Output the [X, Y] coordinate of the center of the cell containing the given text.  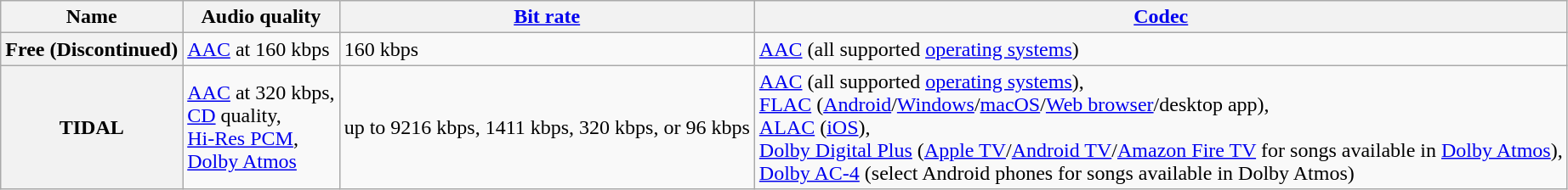
AAC at 160 kbps [261, 49]
AAC (all supported operating systems) [1161, 49]
160 kbps [547, 49]
TIDAL [92, 127]
Bit rate [547, 17]
Codec [1161, 17]
Audio quality [261, 17]
up to 9216 kbps, 1411 kbps, 320 kbps, or 96 kbps [547, 127]
Free (Discontinued) [92, 49]
AAC at 320 kbps,CD quality, Hi-Res PCM, Dolby Atmos [261, 127]
Name [92, 17]
